Provide the (X, Y) coordinate of the cell's center where the given text is located.  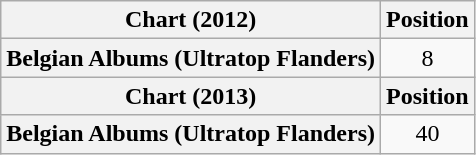
Chart (2013) (191, 96)
8 (428, 58)
Chart (2012) (191, 20)
40 (428, 134)
